Output the (x, y) coordinate of the center of the cell containing the given text.  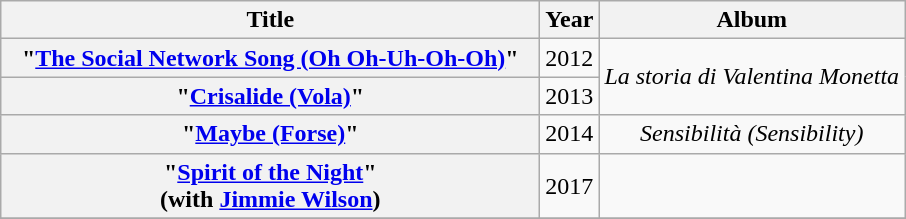
Sensibilità (Sensibility) (752, 134)
Album (752, 20)
2012 (570, 58)
2013 (570, 96)
Year (570, 20)
"Crisalide (Vola)" (270, 96)
La storia di Valentina Monetta (752, 77)
"The Social Network Song (Oh Oh-Uh-Oh-Oh)" (270, 58)
"Spirit of the Night"(with Jimmie Wilson) (270, 186)
Title (270, 20)
2014 (570, 134)
"Maybe (Forse)" (270, 134)
2017 (570, 186)
